Output the (X, Y) coordinate of the center of the cell containing the given text.  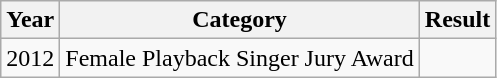
2012 (30, 58)
Year (30, 20)
Female Playback Singer Jury Award (240, 58)
Category (240, 20)
Result (457, 20)
